Output the [x, y] coordinate of the center of the cell containing the given text.  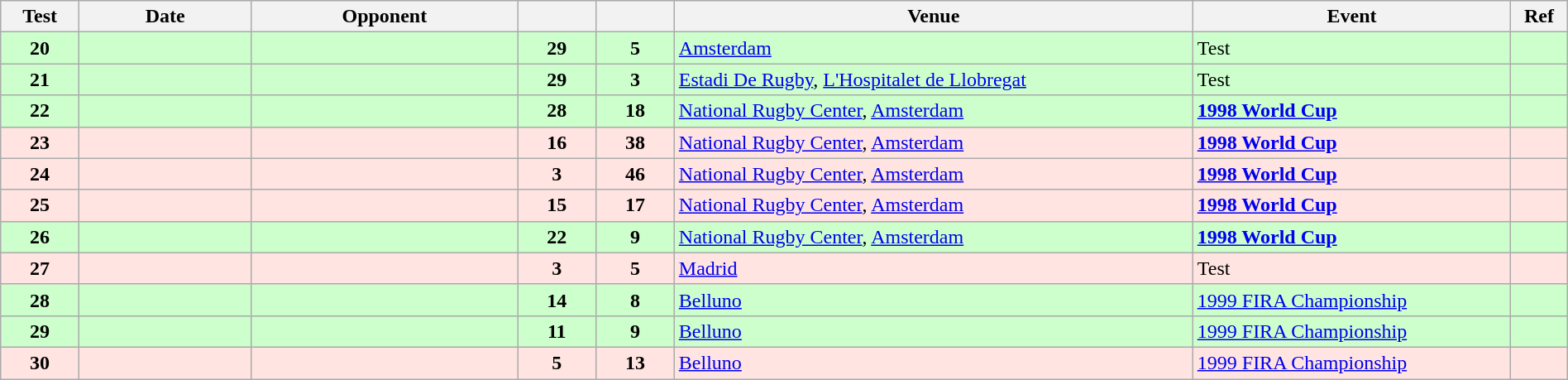
27 [40, 268]
11 [557, 331]
24 [40, 174]
26 [40, 237]
17 [635, 205]
30 [40, 363]
13 [635, 363]
46 [635, 174]
Amsterdam [933, 48]
8 [635, 300]
Date [165, 17]
Estadi De Rugby, L'Hospitalet de Llobregat [933, 79]
Opponent [385, 17]
18 [635, 111]
21 [40, 79]
20 [40, 48]
16 [557, 142]
15 [557, 205]
23 [40, 142]
14 [557, 300]
38 [635, 142]
Event [1351, 17]
25 [40, 205]
Ref [1539, 17]
Venue [933, 17]
Madrid [933, 268]
